Scan for the cell matching the given text and deliver its (X, Y) coordinate at center. 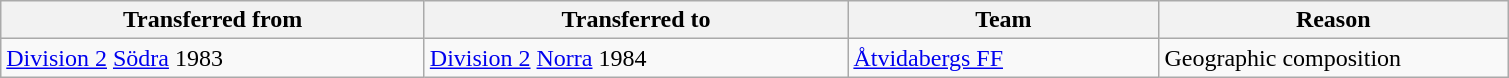
Geographic composition (1334, 58)
Division 2 Norra 1984 (636, 58)
Team (1004, 20)
Åtvidabergs FF (1004, 58)
Transferred to (636, 20)
Reason (1334, 20)
Division 2 Södra 1983 (213, 58)
Transferred from (213, 20)
